Provide the [x, y] coordinate of the cell's center where the given text is located.  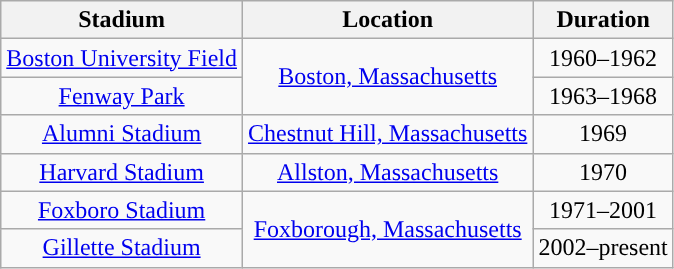
Allston, Massachusetts [387, 172]
Fenway Park [122, 96]
2002–present [603, 248]
1971–2001 [603, 210]
1970 [603, 172]
1960–1962 [603, 58]
Duration [603, 20]
Alumni Stadium [122, 134]
Location [387, 20]
Stadium [122, 20]
Gillette Stadium [122, 248]
Boston University Field [122, 58]
Chestnut Hill, Massachusetts [387, 134]
Boston, Massachusetts [387, 77]
Harvard Stadium [122, 172]
Foxboro Stadium [122, 210]
1963–1968 [603, 96]
Foxborough, Massachusetts [387, 229]
1969 [603, 134]
